Scan for the cell matching the given text and deliver its (x, y) coordinate at center. 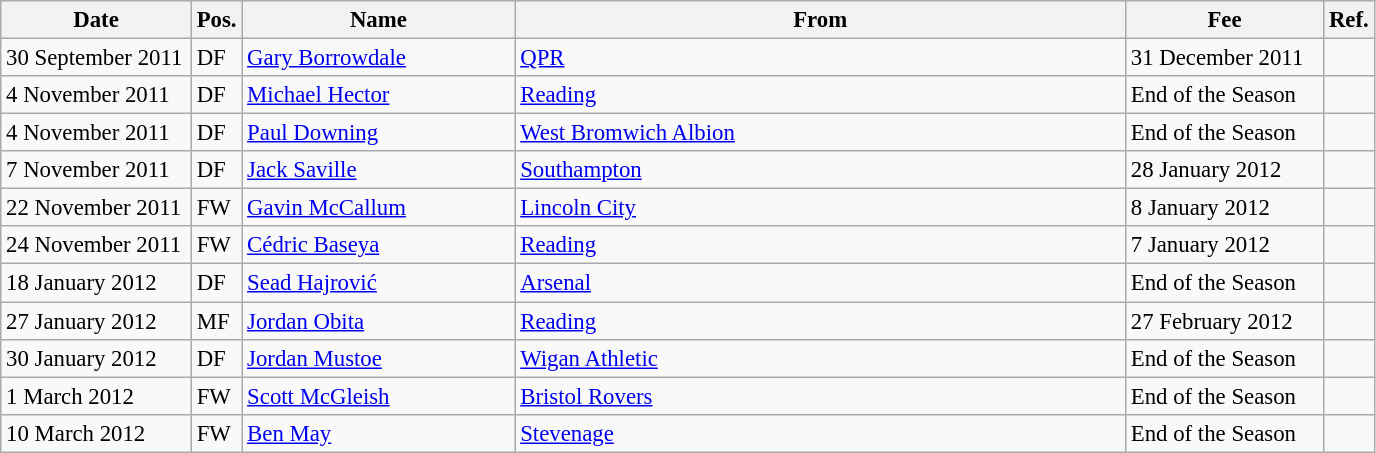
Paul Downing (378, 133)
MF (216, 321)
10 March 2012 (96, 433)
Bristol Rovers (820, 396)
22 November 2011 (96, 208)
Michael Hector (378, 95)
West Bromwich Albion (820, 133)
QPR (820, 58)
7 January 2012 (1224, 245)
Sead Hajrović (378, 283)
Lincoln City (820, 208)
24 November 2011 (96, 245)
Cédric Baseya (378, 245)
Arsenal (820, 283)
Fee (1224, 20)
Jordan Mustoe (378, 358)
Wigan Athletic (820, 358)
Name (378, 20)
18 January 2012 (96, 283)
Jordan Obita (378, 321)
Ref. (1349, 20)
27 February 2012 (1224, 321)
Ben May (378, 433)
8 January 2012 (1224, 208)
Scott McGleish (378, 396)
From (820, 20)
Pos. (216, 20)
Southampton (820, 170)
Date (96, 20)
28 January 2012 (1224, 170)
Gavin McCallum (378, 208)
30 January 2012 (96, 358)
27 January 2012 (96, 321)
1 March 2012 (96, 396)
Jack Saville (378, 170)
Stevenage (820, 433)
7 November 2011 (96, 170)
31 December 2011 (1224, 58)
Gary Borrowdale (378, 58)
30 September 2011 (96, 58)
